Return the (x, y) coordinate for the center point of the cell that contains the specified text.  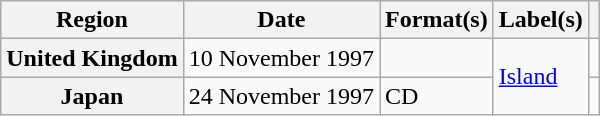
United Kingdom (92, 58)
Island (540, 77)
Label(s) (540, 20)
Date (281, 20)
CD (437, 96)
24 November 1997 (281, 96)
Region (92, 20)
Format(s) (437, 20)
10 November 1997 (281, 58)
Japan (92, 96)
